Provide the (X, Y) coordinate of the cell's center where the given text is located.  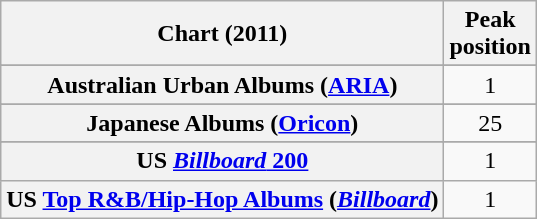
US Billboard 200 (222, 161)
Australian Urban Albums (ARIA) (222, 85)
Chart (2011) (222, 34)
US Top R&B/Hip-Hop Albums (Billboard) (222, 199)
Japanese Albums (Oricon) (222, 123)
Peakposition (490, 34)
25 (490, 123)
